Detect which cell encompasses the target text, then output its (x, y) center coordinate. 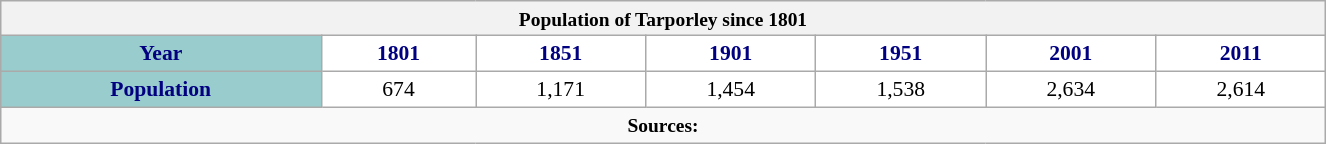
2001 (1071, 54)
1801 (398, 54)
1851 (561, 54)
1,171 (561, 90)
2,614 (1241, 90)
2011 (1241, 54)
1901 (731, 54)
Population of Tarporley since 1801 (663, 18)
1,454 (731, 90)
674 (398, 90)
Sources: (663, 126)
Year (160, 54)
1951 (901, 54)
2,634 (1071, 90)
Population (160, 90)
1,538 (901, 90)
